Provide the [x, y] coordinate of the cell's center where the given text is located.  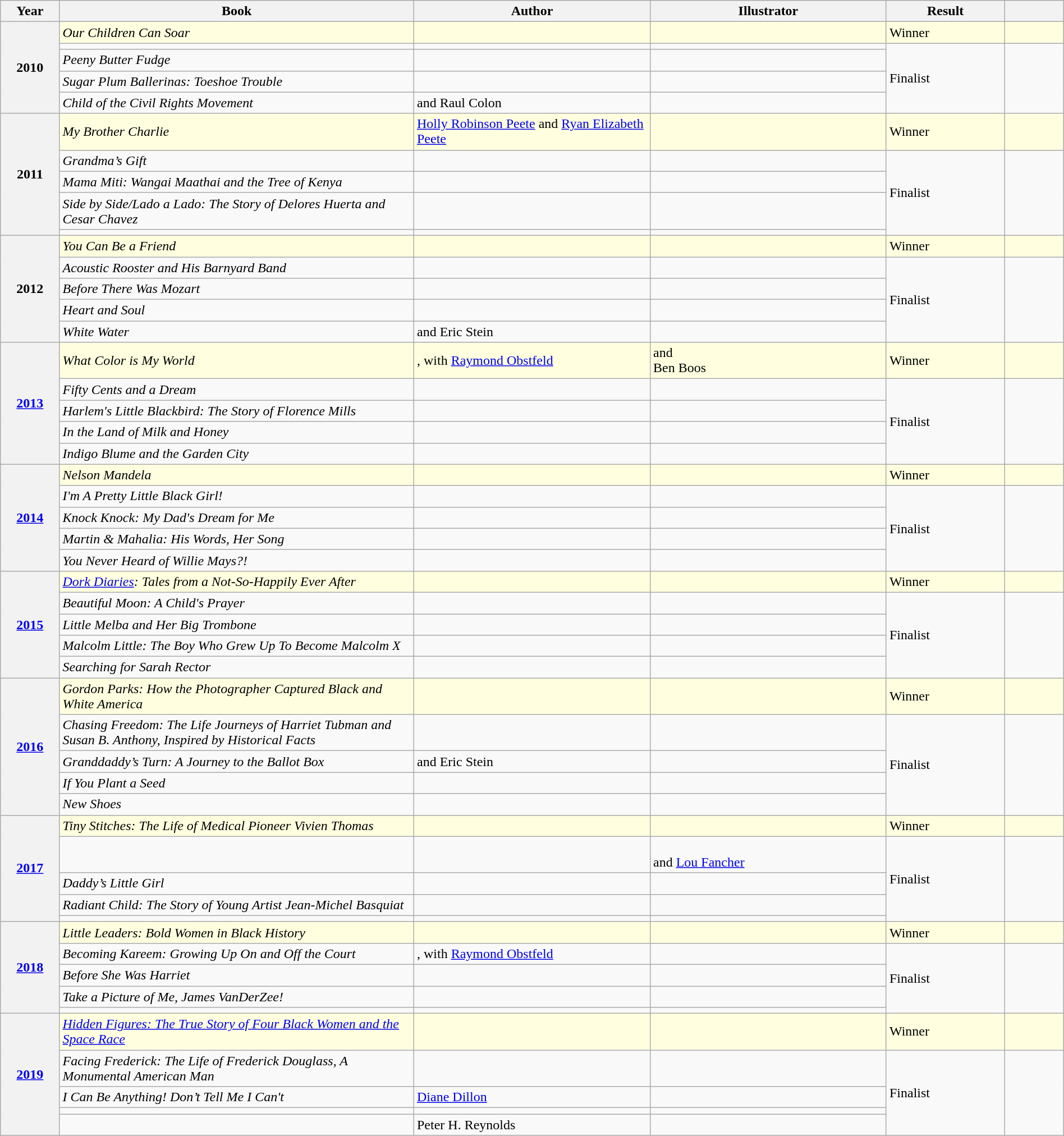
Child of the Civil Rights Movement [237, 103]
Our Children Can Soar [237, 33]
2011 [30, 174]
Harlem's Little Blackbird: The Story of Florence Mills [237, 411]
andBen Boos [768, 360]
Peter H. Reynolds [532, 1125]
Malcolm Little: The Boy Who Grew Up To Become Malcolm X [237, 646]
Radiant Child: The Story of Young Artist Jean-Michel Basquiat [237, 905]
Heart and Soul [237, 310]
Chasing Freedom: The Life Journeys of Harriet Tubman and Susan B. Anthony, Inspired by Historical Facts [237, 733]
Dork Diaries: Tales from a Not-So-Happily Ever After [237, 581]
Author [532, 11]
2014 [30, 517]
Granddaddy’s Turn: A Journey to the Ballot Box [237, 762]
Searching for Sarah Rector [237, 667]
You Never Heard of Willie Mays?! [237, 560]
Gordon Parks: How the Photographer Captured Black and White America [237, 696]
Acoustic Rooster and His Barnyard Band [237, 268]
Book [237, 11]
Take a Picture of Me, James VanDerZee! [237, 996]
2010 [30, 67]
2017 [30, 868]
Indigo Blume and the Garden City [237, 454]
2012 [30, 288]
New Shoes [237, 804]
2018 [30, 968]
Becoming Kareem: Growing Up On and Off the Court [237, 954]
Beautiful Moon: A Child's Prayer [237, 603]
Little Leaders: Bold Women in Black History [237, 932]
You Can Be a Friend [237, 246]
White Water [237, 332]
I'm A Pretty Little Black Girl! [237, 496]
Year [30, 11]
I Can Be Anything! Don’t Tell Me I Can't [237, 1097]
Holly Robinson Peete and Ryan Elizabeth Peete [532, 131]
Fifty Cents and a Dream [237, 390]
2016 [30, 746]
Before There Was Mozart [237, 289]
2019 [30, 1074]
Diane Dillon [532, 1097]
and Lou Fancher [768, 854]
Little Melba and Her Big Trombone [237, 625]
Mama Miti: Wangai Maathai and the Tree of Kenya [237, 182]
Before She Was Harriet [237, 975]
Facing Frederick: The Life of Frederick Douglass, A Monumental American Man [237, 1069]
Illustrator [768, 11]
2015 [30, 624]
My Brother Charlie [237, 131]
Daddy’s Little Girl [237, 883]
What Color is My World [237, 360]
Knock Knock: My Dad's Dream for Me [237, 517]
Peeny Butter Fudge [237, 60]
Hidden Figures: The True Story of Four Black Women and the Space Race [237, 1032]
Sugar Plum Ballerinas: Toeshoe Trouble [237, 81]
Tiny Stitches: The Life of Medical Pioneer Vivien Thomas [237, 826]
If You Plant a Seed [237, 783]
Nelson Mandela [237, 475]
Grandma’s Gift [237, 161]
Martin & Mahalia: His Words, Her Song [237, 539]
2013 [30, 403]
In the Land of Milk and Honey [237, 432]
Result [945, 11]
Side by Side/Lado a Lado: The Story of Delores Huerta and Cesar Chavez [237, 211]
and Raul Colon [532, 103]
